Extract the [X, Y] coordinate from the center of the cell holding the provided text.  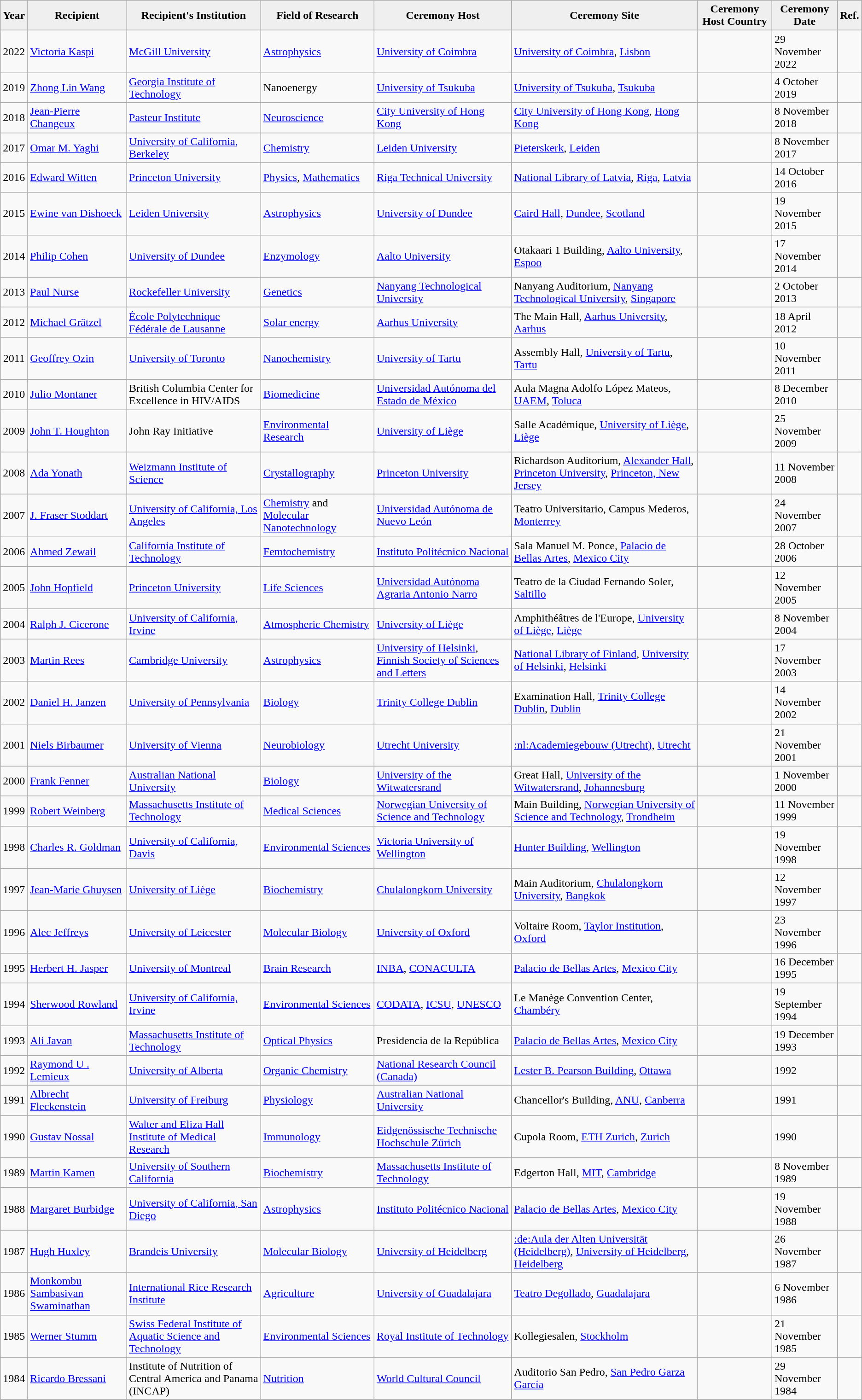
Hunter Building, Wellington [605, 847]
Frank Fenner [77, 781]
2002 [14, 703]
University of Oxford [443, 932]
Recipient's Institution [194, 16]
Ref. [849, 16]
Herbert H. Jasper [77, 968]
National Library of Latvia, Riga, Latvia [605, 178]
Sala Manuel M. Ponce, Palacio de Bellas Artes, Mexico City [605, 552]
Nanyang Auditorium, Nanyang Technological University, Singapore [605, 292]
Pieterskerk, Leiden [605, 147]
University of Southern California [194, 1173]
Nanoenergy [317, 87]
University of California, Los Angeles [194, 516]
John Ray Initiative [194, 431]
Neuroscience [317, 118]
Nanyang Technological University [443, 292]
University of Tartu [443, 358]
Omar M. Yaghi [77, 147]
2017 [14, 147]
Le Manège Convention Center, Chambéry [605, 1004]
Ewine van Dishoeck [77, 214]
28 October 2006 [804, 552]
Ahmed Zewail [77, 552]
Genetics [317, 292]
Albrecht Fleckenstein [77, 1100]
19 September 1994 [804, 1004]
29 November 1984 [804, 1378]
Royal Institute of Technology [443, 1336]
Nutrition [317, 1378]
11 November 1999 [804, 811]
1984 [14, 1378]
California Institute of Technology [194, 552]
Cambridge University [194, 660]
14 October 2016 [804, 178]
Weizmann Institute of Science [194, 473]
Cupola Room, ETH Zurich, Zurich [605, 1137]
Margaret Burbidge [77, 1209]
Teatro de la Ciudad Fernando Soler, Saltillo [605, 588]
Assembly Hall, University of Tartu, Tartu [605, 358]
17 November 2003 [804, 660]
International Rice Research Institute [194, 1294]
2003 [14, 660]
Charles R. Goldman [77, 847]
Medical Sciences [317, 811]
1994 [14, 1004]
2019 [14, 87]
2018 [14, 118]
17 November 2014 [804, 256]
J. Fraser Stoddart [77, 516]
Edward Witten [77, 178]
Environmental Research [317, 431]
Aarhus University [443, 322]
Utrecht University [443, 745]
:nl:Academiegebouw (Utrecht), Utrecht [605, 745]
21 November 1985 [804, 1336]
University of Tsukuba [443, 87]
8 December 2010 [804, 394]
2022 [14, 52]
Chancellor's Building, ANU, Canberra [605, 1100]
City University of Hong Kong, Hong Kong [605, 118]
2006 [14, 552]
19 November 1998 [804, 847]
2000 [14, 781]
Main Building, Norwegian University of Science and Technology, Trondheim [605, 811]
Ada Yonath [77, 473]
Martin Kamen [77, 1173]
19 November 1988 [804, 1209]
29 November 2022 [804, 52]
University of Pennsylvania [194, 703]
19 December 1993 [804, 1040]
2004 [14, 624]
Julio Montaner [77, 394]
Paul Nurse [77, 292]
10 November 2011 [804, 358]
12 November 2005 [804, 588]
Jean-Pierre Changeux [77, 118]
Field of Research [317, 16]
University of Helsinki, Finnish Society of Sciences and Letters [443, 660]
2013 [14, 292]
8 November 1989 [804, 1173]
INBA, CONACULTA [443, 968]
University of Guadalajara [443, 1294]
University of California, San Diego [194, 1209]
Sherwood Rowland [77, 1004]
12 November 1997 [804, 889]
Chulalongkorn University [443, 889]
Riga Technical University [443, 178]
Solar energy [317, 322]
Werner Stumm [77, 1336]
Salle Académique, University of Liège, Liège [605, 431]
Eidgenössische Technische Hochschule Zürich [443, 1137]
Hugh Huxley [77, 1251]
University of Coimbra, Lisbon [605, 52]
Ceremony Site [605, 16]
University of California, Berkeley [194, 147]
Aalto University [443, 256]
Gustav Nossal [77, 1137]
Brandeis University [194, 1251]
Year [14, 16]
1999 [14, 811]
Amphithéâtres de l'Europe, University of Liège, Liège [605, 624]
Walter and Eliza Hall Institute of Medical Research [194, 1137]
Ali Javan [77, 1040]
Organic Chemistry [317, 1071]
University of Tsukuba, Tsukuba [605, 87]
CODATA, ICSU, UNESCO [443, 1004]
Rockefeller University [194, 292]
2007 [14, 516]
Philip Cohen [77, 256]
23 November 1996 [804, 932]
1997 [14, 889]
John T. Houghton [77, 431]
Lester B. Pearson Building, Ottawa [605, 1071]
Physiology [317, 1100]
2001 [14, 745]
8 November 2017 [804, 147]
14 November 2002 [804, 703]
2010 [14, 394]
University of Vienna [194, 745]
Ricardo Bressani [77, 1378]
Daniel H. Janzen [77, 703]
University of Leicester [194, 932]
26 November 1987 [804, 1251]
25 November 2009 [804, 431]
2015 [14, 214]
1986 [14, 1294]
Presidencia de la República [443, 1040]
Agriculture [317, 1294]
Universidad Autónoma de Nuevo León [443, 516]
Victoria University of Wellington [443, 847]
Otakaari 1 Building, Aalto University, Espoo [605, 256]
The Main Hall, Aarhus University, Aarhus [605, 322]
2016 [14, 178]
Aula Magna Adolfo López Mateos, UAEM, Toluca [605, 394]
11 November 2008 [804, 473]
Raymond U . Lemieux [77, 1071]
Chemistry and Molecular Nanotechnology [317, 516]
Nanochemistry [317, 358]
Biomedicine [317, 394]
Teatro Degollado, Guadalajara [605, 1294]
Pasteur Institute [194, 118]
McGill University [194, 52]
University of Coimbra [443, 52]
University of the Witwatersrand [443, 781]
Enzymology [317, 256]
Geoffrey Ozin [77, 358]
16 December 1995 [804, 968]
21 November 2001 [804, 745]
Institute of Nutrition of Central America and Panama (INCAP) [194, 1378]
2011 [14, 358]
University of California, Davis [194, 847]
Life Sciences [317, 588]
2008 [14, 473]
Chemistry [317, 147]
6 November 1986 [804, 1294]
University of Freiburg [194, 1100]
Edgerton Hall, MIT, Cambridge [605, 1173]
British Columbia Center for Excellence in HIV/AIDS [194, 394]
1989 [14, 1173]
Brain Research [317, 968]
Zhong Lin Wang [77, 87]
18 April 2012 [804, 322]
Neurobiology [317, 745]
Martin Rees [77, 660]
Teatro Universitario, Campus Mederos, Monterrey [605, 516]
University of Alberta [194, 1071]
École Polytechnique Fédérale de Lausanne [194, 322]
2014 [14, 256]
Great Hall, University of the Witwatersrand, Johannesburg [605, 781]
Swiss Federal Institute of Aquatic Science and Technology [194, 1336]
1 November 2000 [804, 781]
Trinity College Dublin [443, 703]
Main Auditorium, Chulalongkorn University, Bangkok [605, 889]
University of Toronto [194, 358]
Michael Grätzel [77, 322]
2009 [14, 431]
Alec Jeffreys [77, 932]
Caird Hall, Dundee, Scotland [605, 214]
1987 [14, 1251]
24 November 2007 [804, 516]
Kollegiesalen, Stockholm [605, 1336]
Ralph J. Cicerone [77, 624]
Georgia Institute of Technology [194, 87]
Immunology [317, 1137]
Jean-Marie Ghuysen [77, 889]
1995 [14, 968]
John Hopfield [77, 588]
2012 [14, 322]
Ceremony Host [443, 16]
Universidad Autónoma Agraria Antonio Narro [443, 588]
Physics, Mathematics [317, 178]
Victoria Kaspi [77, 52]
8 November 2018 [804, 118]
Auditorio San Pedro, San Pedro Garza García [605, 1378]
Niels Birbaumer [77, 745]
4 October 2019 [804, 87]
2 October 2013 [804, 292]
Femtochemistry [317, 552]
19 November 2015 [804, 214]
1996 [14, 932]
1993 [14, 1040]
8 November 2004 [804, 624]
University of Montreal [194, 968]
Voltaire Room, Taylor Institution, Oxford [605, 932]
Monkombu Sambasivan Swaminathan [77, 1294]
Recipient [77, 16]
Ceremony Date [804, 16]
National Research Council (Canada) [443, 1071]
:de:Aula der Alten Universität (Heidelberg), University of Heidelberg, Heidelberg [605, 1251]
Crystallography [317, 473]
Norwegian University of Science and Technology [443, 811]
Examination Hall, Trinity College Dublin, Dublin [605, 703]
1985 [14, 1336]
1998 [14, 847]
Optical Physics [317, 1040]
City University of Hong Kong [443, 118]
Universidad Autónoma del Estado de México [443, 394]
1988 [14, 1209]
Robert Weinberg [77, 811]
Ceremony Host Country [735, 16]
2005 [14, 588]
National Library of Finland, University of Helsinki, Helsinki [605, 660]
World Cultural Council [443, 1378]
Richardson Auditorium, Alexander Hall, Princeton University, Princeton, New Jersey [605, 473]
Atmospheric Chemistry [317, 624]
University of Heidelberg [443, 1251]
